Provide the [x, y] coordinate of the cell's center where the given text is located.  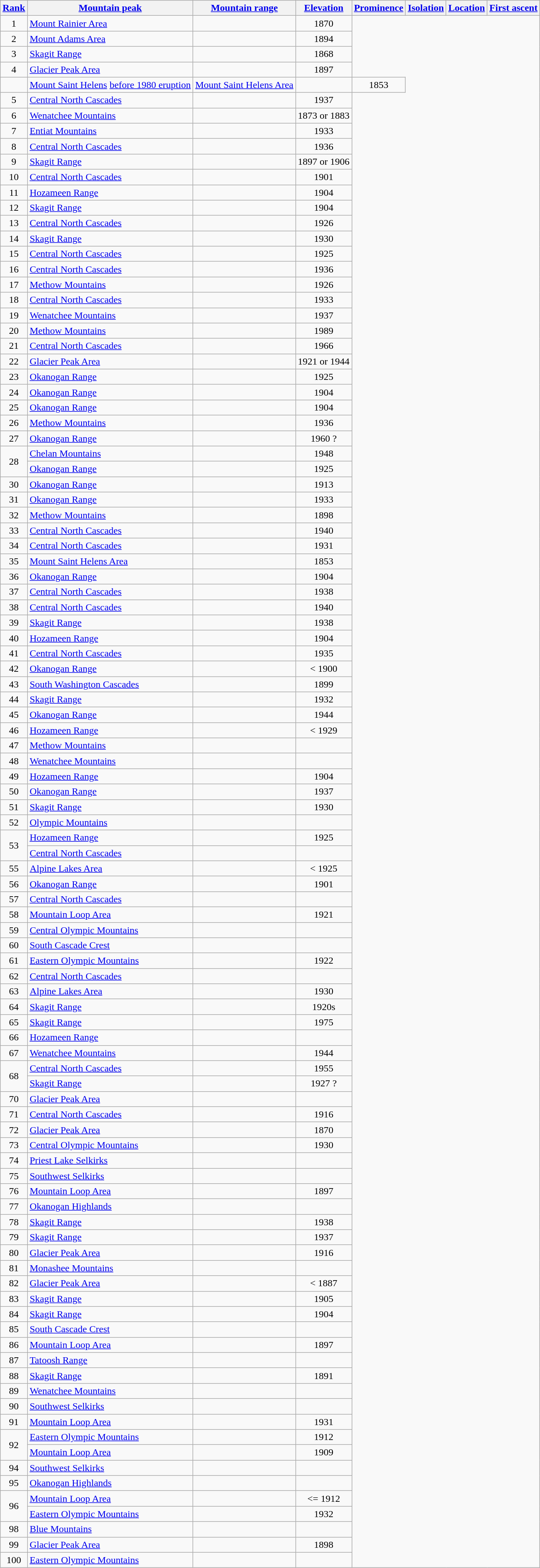
34 [14, 546]
43 [14, 684]
98 [14, 1529]
78 [14, 1222]
91 [14, 1421]
1955 [324, 1068]
68 [14, 1076]
58 [14, 914]
66 [14, 1038]
79 [14, 1237]
24 [14, 392]
85 [14, 1329]
64 [14, 1007]
Entiat Mountains [110, 131]
Priest Lake Selkirks [110, 1160]
Mount Rainier Area [110, 23]
1920s [324, 1007]
Mountain range [244, 8]
47 [14, 746]
23 [14, 377]
35 [14, 561]
31 [14, 500]
Blue Mountains [110, 1529]
Prominence [379, 8]
88 [14, 1375]
1897 or 1906 [324, 161]
84 [14, 1314]
57 [14, 899]
1894 [324, 39]
14 [14, 239]
83 [14, 1299]
37 [14, 592]
6 [14, 115]
89 [14, 1391]
51 [14, 807]
21 [14, 346]
1927 ? [324, 1084]
86 [14, 1345]
7 [14, 131]
100 [14, 1560]
38 [14, 607]
60 [14, 945]
Isolation [426, 8]
Rank [14, 8]
87 [14, 1360]
71 [14, 1114]
62 [14, 976]
1868 [324, 54]
1913 [324, 484]
70 [14, 1099]
1966 [324, 346]
33 [14, 530]
1909 [324, 1453]
17 [14, 285]
52 [14, 822]
94 [14, 1468]
65 [14, 1022]
Chelan Mountains [110, 454]
Mount Saint Helens before 1980 eruption [110, 85]
1 [14, 23]
11 [14, 193]
20 [14, 331]
90 [14, 1406]
67 [14, 1053]
Monashee Mountains [110, 1268]
92 [14, 1445]
25 [14, 407]
56 [14, 884]
80 [14, 1253]
42 [14, 669]
27 [14, 438]
1891 [324, 1375]
4 [14, 69]
50 [14, 792]
53 [14, 845]
55 [14, 868]
9 [14, 161]
Mountain peak [110, 8]
< 1887 [324, 1283]
22 [14, 361]
1921 [324, 914]
99 [14, 1545]
32 [14, 515]
1873 or 1883 [324, 115]
Olympic Mountains [110, 822]
36 [14, 576]
5 [14, 100]
39 [14, 623]
26 [14, 423]
First ascent [513, 8]
< 1929 [324, 730]
10 [14, 177]
74 [14, 1160]
< 1925 [324, 868]
1935 [324, 653]
8 [14, 146]
16 [14, 269]
61 [14, 961]
76 [14, 1191]
1912 [324, 1437]
15 [14, 254]
1960 ? [324, 438]
73 [14, 1145]
1975 [324, 1022]
1922 [324, 961]
48 [14, 761]
Elevation [324, 8]
59 [14, 930]
44 [14, 700]
63 [14, 992]
2 [14, 39]
30 [14, 484]
12 [14, 208]
28 [14, 461]
13 [14, 223]
82 [14, 1283]
41 [14, 653]
46 [14, 730]
< 1900 [324, 669]
South Washington Cascades [110, 684]
Mount Adams Area [110, 39]
40 [14, 638]
77 [14, 1207]
72 [14, 1130]
75 [14, 1176]
1899 [324, 684]
<= 1912 [324, 1499]
Tatoosh Range [110, 1360]
49 [14, 776]
18 [14, 300]
1921 or 1944 [324, 361]
1905 [324, 1299]
81 [14, 1268]
19 [14, 315]
95 [14, 1483]
3 [14, 54]
45 [14, 715]
96 [14, 1506]
1948 [324, 454]
1989 [324, 331]
Location [467, 8]
